Identify which cell holds the provided text, then report its (x, y) central coordinate. 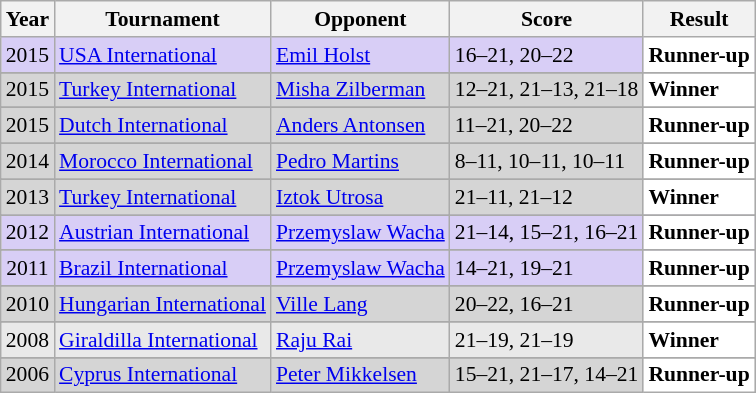
2013 (28, 197)
Emil Holst (360, 55)
Tournament (162, 19)
Brazil International (162, 269)
Iztok Utrosa (360, 197)
Opponent (360, 19)
15–21, 21–17, 14–21 (547, 375)
14–21, 19–21 (547, 269)
8–11, 10–11, 10–11 (547, 162)
Pedro Martins (360, 162)
2008 (28, 340)
16–21, 20–22 (547, 55)
2014 (28, 162)
Misha Zilberman (360, 90)
2012 (28, 233)
Score (547, 19)
Giraldilla International (162, 340)
Dutch International (162, 126)
20–22, 16–21 (547, 304)
21–19, 21–19 (547, 340)
2011 (28, 269)
Peter Mikkelsen (360, 375)
Ville Lang (360, 304)
Anders Antonsen (360, 126)
2006 (28, 375)
12–21, 21–13, 21–18 (547, 90)
USA International (162, 55)
Hungarian International (162, 304)
21–11, 21–12 (547, 197)
21–14, 15–21, 16–21 (547, 233)
Raju Rai (360, 340)
Cyprus International (162, 375)
Year (28, 19)
Result (698, 19)
Austrian International (162, 233)
Morocco International (162, 162)
2010 (28, 304)
11–21, 20–22 (547, 126)
